Return the [x, y] coordinate for the center point of the cell that contains the specified text.  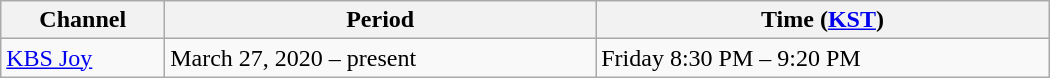
Friday 8:30 PM – 9:20 PM [823, 58]
Channel [83, 20]
KBS Joy [83, 58]
March 27, 2020 – present [380, 58]
Period [380, 20]
Time (KST) [823, 20]
